Detect which cell encompasses the target text, then output its [x, y] center coordinate. 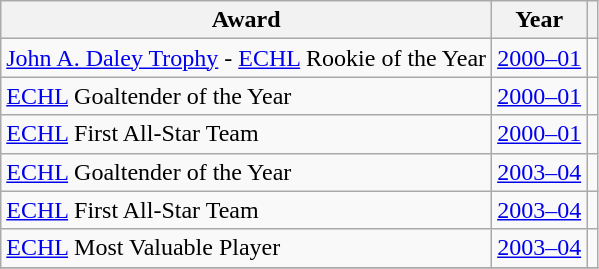
John A. Daley Trophy - ECHL Rookie of the Year [246, 58]
ECHL Most Valuable Player [246, 248]
Year [540, 20]
Award [246, 20]
